Find where the given text appears and provide that cell's center as [X, Y] coordinate. 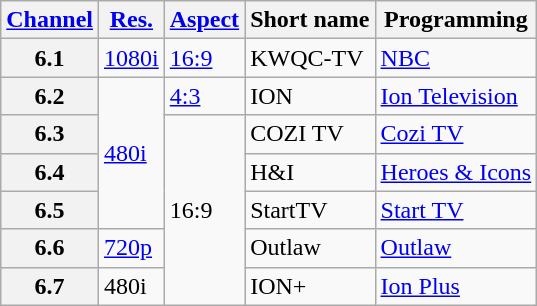
ION [310, 96]
Short name [310, 20]
Ion Television [456, 96]
ION+ [310, 286]
StartTV [310, 210]
6.6 [50, 248]
Start TV [456, 210]
720p [132, 248]
6.2 [50, 96]
6.3 [50, 134]
NBC [456, 58]
KWQC-TV [310, 58]
Ion Plus [456, 286]
H&I [310, 172]
Aspect [204, 20]
4:3 [204, 96]
Res. [132, 20]
COZI TV [310, 134]
1080i [132, 58]
6.5 [50, 210]
Cozi TV [456, 134]
6.7 [50, 286]
Channel [50, 20]
6.1 [50, 58]
6.4 [50, 172]
Heroes & Icons [456, 172]
Programming [456, 20]
